Identify which cell holds the provided text, then report its (x, y) central coordinate. 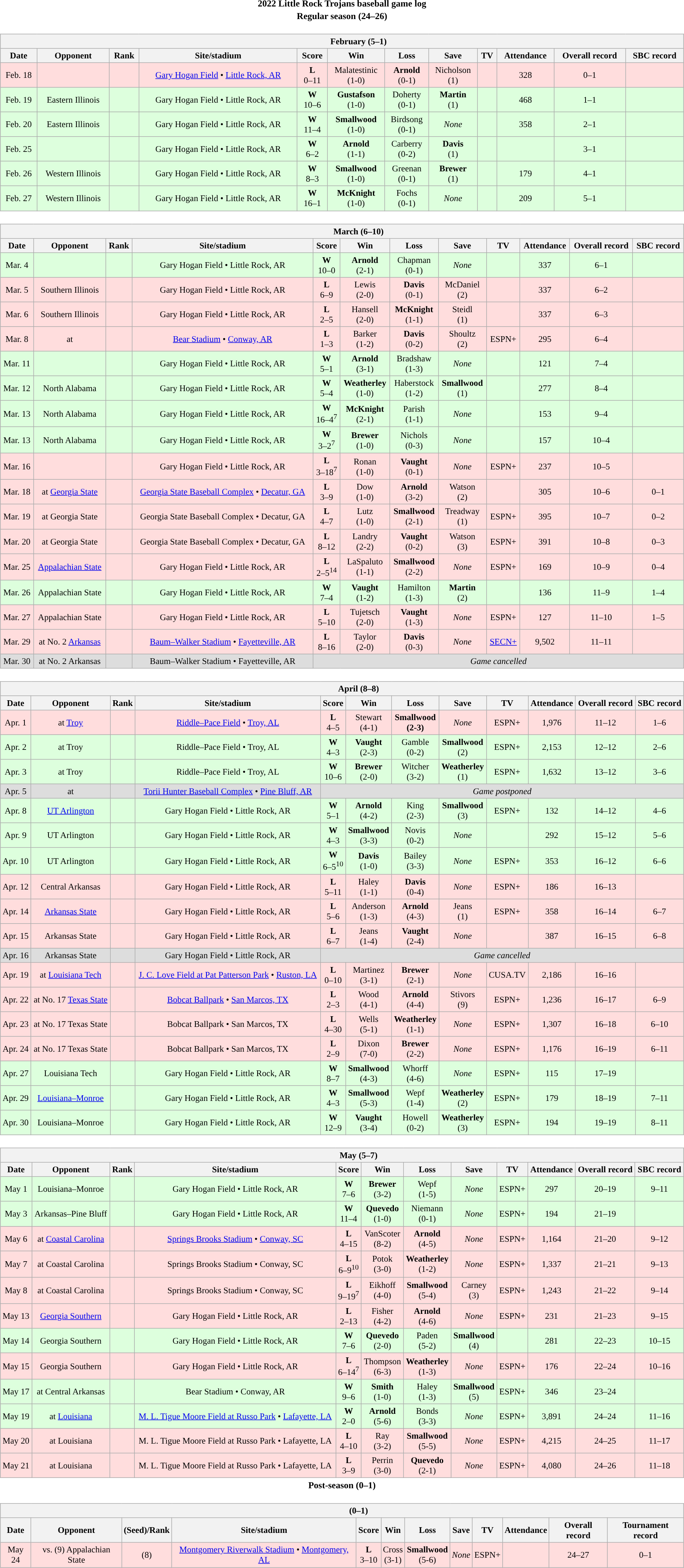
24–24 (605, 1417)
468 (525, 100)
6–11 (660, 1049)
22–23 (605, 1341)
16–13 (605, 887)
Arnold(0-1) (407, 75)
5–6 (660, 836)
157 (545, 440)
Parish(1-1) (414, 414)
Smallwood(4-3) (369, 1073)
L5–6 (333, 911)
Shoultz(2) (463, 339)
Mar. 18 (17, 492)
Treadway(1) (463, 517)
LaSpaluto(1-1) (365, 567)
Smallwood(4) (474, 1341)
3–1 (590, 149)
Apr. 9 (16, 836)
Anderson(1-3) (369, 911)
11–10 (602, 617)
Feb. 20 (19, 124)
Nicholson(1) (453, 75)
May 17 (16, 1391)
L6–9 (327, 289)
Perrin(3-0) (382, 1465)
Brewer(1-0) (365, 440)
136 (545, 592)
Davis(0-4) (415, 887)
W16–1 (312, 198)
Apr. 12 (16, 887)
21–22 (605, 1291)
at Louisiana Tech (71, 975)
Vaught(1-3) (414, 617)
Apr. 23 (16, 1024)
2–6 (660, 747)
13–12 (605, 772)
9–13 (660, 1264)
2,153 (552, 747)
May (5–7) (342, 1155)
3,891 (552, 1417)
Stewart(4-1) (369, 723)
18–19 (605, 1098)
395 (545, 517)
10–6 (602, 492)
April (8–8) (342, 689)
Carberry(0-2) (407, 149)
0–2 (658, 517)
209 (525, 198)
186 (552, 887)
Vaught(2-4) (415, 936)
W7–4 (327, 592)
6–10 (660, 1024)
L2–3 (333, 1000)
Arnold(4-3) (415, 911)
Nichols(0-3) (414, 440)
May 15 (16, 1366)
4,215 (552, 1441)
McKnight(1-1) (414, 314)
(0–1) (342, 1511)
Arnold(3-1) (365, 363)
Arnold(4-2) (369, 811)
8–11 (660, 1123)
McKnight(2-1) (365, 414)
Quevedo(2-1) (427, 1465)
May 1 (16, 1189)
Brewer(2-1) (415, 975)
Mar. 26 (17, 592)
Vaught(2-3) (369, 747)
Davis(0-1) (414, 289)
May 7 (16, 1264)
L4–10 (349, 1441)
21–19 (605, 1213)
Taylor(2-0) (365, 642)
Apr. 15 (16, 936)
February (5–1) (342, 41)
1,176 (552, 1049)
Arnold(1-1) (356, 149)
Haley(1-3) (427, 1391)
277 (545, 388)
Davis(0-2) (414, 339)
24–27 (579, 1555)
6–3 (602, 314)
292 (552, 836)
L9–197 (349, 1291)
L2–5 (327, 314)
Novis(0-2) (415, 836)
Apr. 3 (16, 772)
W16–47 (327, 414)
Bradshaw(1-3) (414, 363)
L2–13 (349, 1316)
0–3 (658, 541)
328 (525, 75)
Watson(2) (463, 492)
at Central Arkansas (71, 1391)
Ray(3-2) (382, 1441)
L4–7 (327, 517)
1–1 (590, 100)
7–4 (602, 363)
Torii Hunter Baseball Complex • Pine Bluff, AR (228, 791)
16–17 (605, 1000)
vs. (9) Appalachian State (76, 1555)
Arnold(2-1) (365, 265)
Brewer(3-2) (382, 1189)
Smallwood(2-2) (414, 567)
Smallwood(2) (463, 747)
Mar. 6 (17, 314)
Weatherley(3) (463, 1123)
Smallwood(1) (463, 388)
10–15 (660, 1341)
Lewis(2-0) (365, 289)
Arnold(4-4) (415, 1000)
L2–9 (333, 1049)
Apr. 10 (16, 861)
Landry(2-2) (365, 541)
March (6–10) (342, 231)
Louisiana Tech (71, 1073)
16–14 (605, 911)
1,243 (552, 1291)
Davis(1) (453, 149)
1,236 (552, 1000)
CUSA.TV (507, 975)
346 (552, 1391)
11–9 (602, 592)
391 (545, 541)
237 (545, 466)
9–15 (660, 1316)
Feb. 25 (19, 149)
1–4 (658, 592)
L4–30 (333, 1024)
Smallwood(3) (463, 811)
W2–0 (349, 1417)
Bonds(3-3) (427, 1417)
Tournament record (645, 1530)
6–4 (602, 339)
W9–6 (349, 1391)
L1–3 (327, 339)
9–4 (602, 414)
Steidl(1) (463, 314)
Apr. 16 (16, 955)
Apr. 30 (16, 1123)
King(2-3) (415, 811)
Ronan(1-0) (365, 466)
Weatherley(2) (463, 1098)
3–6 (660, 772)
W12–9 (333, 1123)
Fisher(4-2) (382, 1316)
21–20 (605, 1239)
Haberstock(1-2) (414, 388)
Bailey(3-3) (415, 861)
May 6 (16, 1239)
W3–27 (327, 440)
Stivors(9) (463, 1000)
10–4 (602, 440)
153 (545, 414)
1,976 (552, 723)
Martin(2) (463, 592)
4–6 (660, 811)
Gamble(0-2) (415, 747)
(8) (147, 1555)
Weatherley(1) (463, 772)
Birdsong(0-1) (407, 124)
1,164 (552, 1239)
May 14 (16, 1341)
L5–11 (333, 887)
W6–2 (312, 149)
6–8 (660, 936)
Arnold(4-6) (427, 1316)
Carney(3) (474, 1291)
21–21 (605, 1264)
6–9 (660, 1000)
14–12 (605, 811)
May 21 (16, 1465)
12–12 (605, 747)
Fochs(0-1) (407, 198)
Weatherley(1-3) (427, 1366)
L8–12 (327, 541)
Apr. 8 (16, 811)
115 (552, 1073)
1,307 (552, 1024)
May 20 (16, 1441)
0–4 (658, 567)
295 (545, 339)
L6–147 (349, 1366)
L0–11 (312, 75)
Mar. 16 (17, 466)
Smallwood(3-3) (369, 836)
Wepf(1-4) (415, 1098)
20–19 (605, 1189)
Dow(1-0) (365, 492)
Davis(0-3) (414, 642)
16–18 (605, 1024)
May 3 (16, 1213)
Apr. 5 (16, 791)
Watson(3) (463, 541)
24–25 (605, 1441)
Hamilton(1-3) (414, 592)
6–1 (602, 265)
4–1 (590, 174)
Eikhoff(4-0) (382, 1291)
176 (552, 1366)
121 (545, 363)
Apr. 14 (16, 911)
W10–0 (327, 265)
Niemann(0-1) (427, 1213)
10–16 (660, 1366)
Davis(1-0) (369, 861)
Apr. 29 (16, 1098)
169 (545, 567)
Arnold(3-2) (414, 492)
McKnight(1-0) (356, 198)
Weatherley(1-2) (427, 1264)
Vaught(1-2) (365, 592)
11–18 (660, 1465)
Howell(0-2) (415, 1123)
Weatherley(1-0) (365, 388)
VanScoter(8-2) (382, 1239)
Vaught(0-2) (414, 541)
W6–510 (333, 861)
9–11 (660, 1189)
Mar. 5 (17, 289)
Smallwood(5-5) (427, 1441)
Mar. 12 (17, 388)
Malatestinic(1-0) (356, 75)
Central Arkansas (71, 887)
L3–187 (327, 466)
Mar. 19 (17, 517)
L6–7 (333, 936)
L8–16 (327, 642)
May 19 (16, 1417)
Smallwood(5-6) (427, 1555)
1,632 (552, 772)
Apr. 2 (16, 747)
L4–5 (333, 723)
Tujetsch(2-0) (365, 617)
11–11 (602, 642)
Whorff(4-6) (415, 1073)
Mar. 27 (17, 617)
8–4 (602, 388)
J. C. Love Field at Pat Patterson Park • Ruston, LA (228, 975)
Witcher(3-2) (415, 772)
Brewer(1) (453, 174)
11–16 (660, 1417)
Montgomery Riverwalk Stadium • Montgomery, AL (264, 1555)
1,337 (552, 1264)
Arkansas–Pine Bluff (71, 1213)
23–24 (605, 1391)
127 (545, 617)
Quevedo(2-0) (382, 1341)
17–19 (605, 1073)
Martinez(3-1) (369, 975)
6–6 (660, 861)
McDaniel(2) (463, 289)
L5–10 (327, 617)
Hansell(2-0) (365, 314)
21–23 (605, 1316)
Feb. 19 (19, 100)
387 (552, 936)
15–12 (605, 836)
Mar. 30 (17, 661)
May 13 (16, 1316)
L4–15 (349, 1239)
9–12 (660, 1239)
4,080 (552, 1465)
10–9 (602, 567)
L6–910 (349, 1264)
Thompson(6-3) (382, 1366)
Brewer(2-0) (369, 772)
Feb. 27 (19, 198)
11–17 (660, 1441)
16–15 (605, 936)
16–12 (605, 861)
1–6 (660, 723)
2–1 (590, 124)
Martin(1) (453, 100)
Mar. 29 (17, 642)
Mar. 4 (17, 265)
Lutz(1-0) (365, 517)
May 8 (16, 1291)
Potok(3-0) (382, 1264)
Vaught(3-4) (369, 1123)
L3–10 (369, 1555)
6–2 (602, 289)
24–26 (605, 1465)
Paden(5-2) (427, 1341)
Gustafson(1-0) (356, 100)
Smallwood(5-3) (369, 1098)
Game postponed (502, 791)
W5–4 (327, 388)
W8–7 (333, 1073)
10–5 (602, 466)
Feb. 18 (19, 75)
Apr. 1 (16, 723)
Cross(3-1) (393, 1555)
Vaught(0-1) (414, 466)
L0–10 (333, 975)
Barker(1-2) (365, 339)
Smith(1-0) (382, 1391)
Arnold(5-6) (382, 1417)
L2–514 (327, 567)
Apr. 22 (16, 1000)
231 (552, 1316)
Wells(5-1) (369, 1024)
Feb. 26 (19, 174)
281 (552, 1341)
Apr. 24 (16, 1049)
2,186 (552, 975)
SECN+ (503, 642)
1–5 (658, 617)
Apr. 27 (16, 1073)
16–16 (605, 975)
Smallwood(2-3) (415, 723)
Smallwood(5-4) (427, 1291)
Haley(1-1) (369, 887)
22–24 (605, 1366)
Wood(4-1) (369, 1000)
Smallwood(2-1) (414, 517)
Doherty(0-1) (407, 100)
Brewer(2-2) (415, 1049)
Quevedo(1-0) (382, 1213)
9,502 (545, 642)
Weatherley(1-1) (415, 1024)
Wepf(1-5) (427, 1189)
(Seed)/Rank (147, 1530)
Jeans(1-4) (369, 936)
Mar. 11 (17, 363)
132 (552, 811)
Mar. 8 (17, 339)
305 (545, 492)
5–1 (590, 198)
Arnold(4-5) (427, 1239)
Mar. 20 (17, 541)
6–7 (660, 911)
Greenan(0-1) (407, 174)
W8–3 (312, 174)
Apr. 19 (16, 975)
9–14 (660, 1291)
297 (552, 1189)
11–12 (605, 723)
10–7 (602, 517)
Smallwood(5) (474, 1391)
16–19 (605, 1049)
Mar. 25 (17, 567)
7–11 (660, 1098)
10–8 (602, 541)
Chapman(0-1) (414, 265)
353 (552, 861)
19–19 (605, 1123)
May 24 (16, 1555)
Dixon(7-0) (369, 1049)
Jeans(1) (463, 911)
